Output the [X, Y] coordinate of the center of the cell containing the given text.  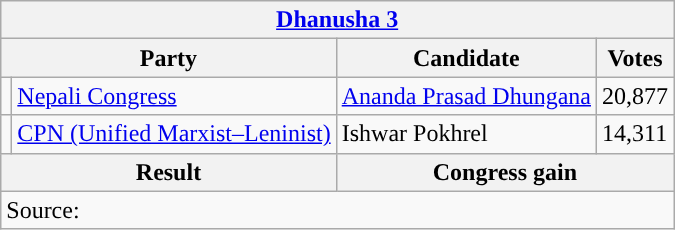
Source: [338, 210]
Result [168, 172]
Ishwar Pokhrel [466, 134]
20,877 [636, 96]
CPN (Unified Marxist–Leninist) [174, 134]
Votes [636, 58]
Ananda Prasad Dhungana [466, 96]
Congress gain [504, 172]
Nepali Congress [174, 96]
14,311 [636, 134]
Candidate [466, 58]
Party [168, 58]
Dhanusha 3 [338, 20]
